Pinpoint the cell where the given text exists, returning its (x, y) midpoint coordinate. 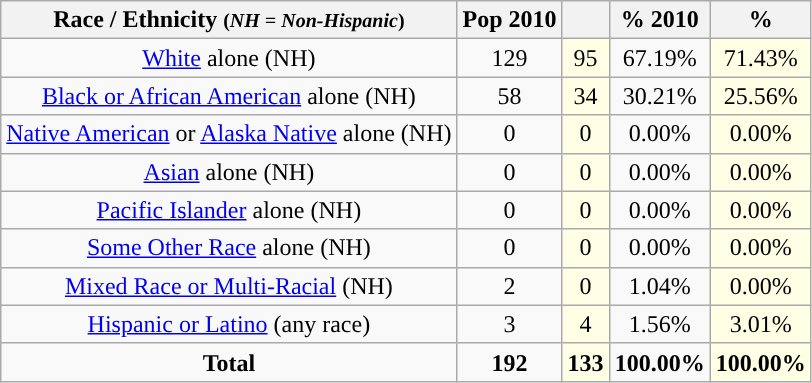
71.43% (760, 58)
Total (229, 362)
Race / Ethnicity (NH = Non-Hispanic) (229, 20)
3 (510, 324)
Pacific Islander alone (NH) (229, 210)
34 (586, 96)
Mixed Race or Multi-Racial (NH) (229, 286)
192 (510, 362)
% (760, 20)
30.21% (660, 96)
Asian alone (NH) (229, 172)
67.19% (660, 58)
25.56% (760, 96)
1.04% (660, 286)
Hispanic or Latino (any race) (229, 324)
1.56% (660, 324)
133 (586, 362)
Native American or Alaska Native alone (NH) (229, 134)
129 (510, 58)
% 2010 (660, 20)
Black or African American alone (NH) (229, 96)
White alone (NH) (229, 58)
4 (586, 324)
58 (510, 96)
95 (586, 58)
2 (510, 286)
3.01% (760, 324)
Pop 2010 (510, 20)
Some Other Race alone (NH) (229, 248)
